Return [X, Y] of the center of cell containing provided text 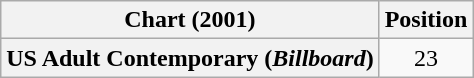
US Adult Contemporary (Billboard) [190, 58]
Position [426, 20]
Chart (2001) [190, 20]
23 [426, 58]
